Return the (X, Y) coordinate for the center point of the cell that contains the specified text.  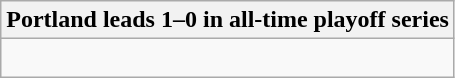
Portland leads 1–0 in all-time playoff series (228, 20)
